Find where the given text appears and provide that cell's center as (x, y) coordinate. 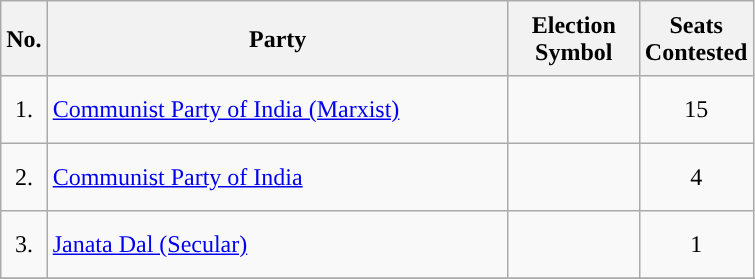
15 (696, 110)
2. (24, 177)
Election Symbol (574, 38)
1. (24, 110)
Janata Dal (Secular) (278, 245)
Communist Party of India (278, 177)
Party (278, 38)
Seats Contested (696, 38)
1 (696, 245)
3. (24, 245)
No. (24, 38)
4 (696, 177)
Communist Party of India (Marxist) (278, 110)
